Return [x, y] of the center of cell containing provided text 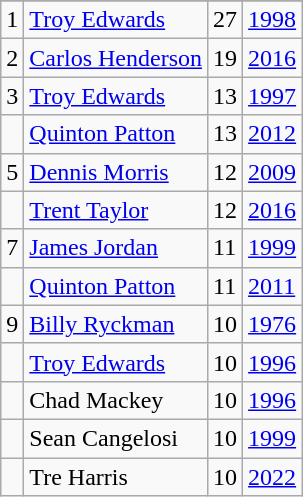
27 [226, 20]
2012 [272, 134]
1 [12, 20]
Dennis Morris [116, 172]
2009 [272, 172]
7 [12, 248]
1998 [272, 20]
5 [12, 172]
2 [12, 58]
2011 [272, 286]
Tre Harris [116, 477]
Sean Cangelosi [116, 438]
Chad Mackey [116, 400]
James Jordan [116, 248]
2022 [272, 477]
1997 [272, 96]
19 [226, 58]
Carlos Henderson [116, 58]
1976 [272, 324]
Billy Ryckman [116, 324]
9 [12, 324]
Trent Taylor [116, 210]
3 [12, 96]
